Determine the (X, Y) coordinate at the center of the cell enclosing the given text.  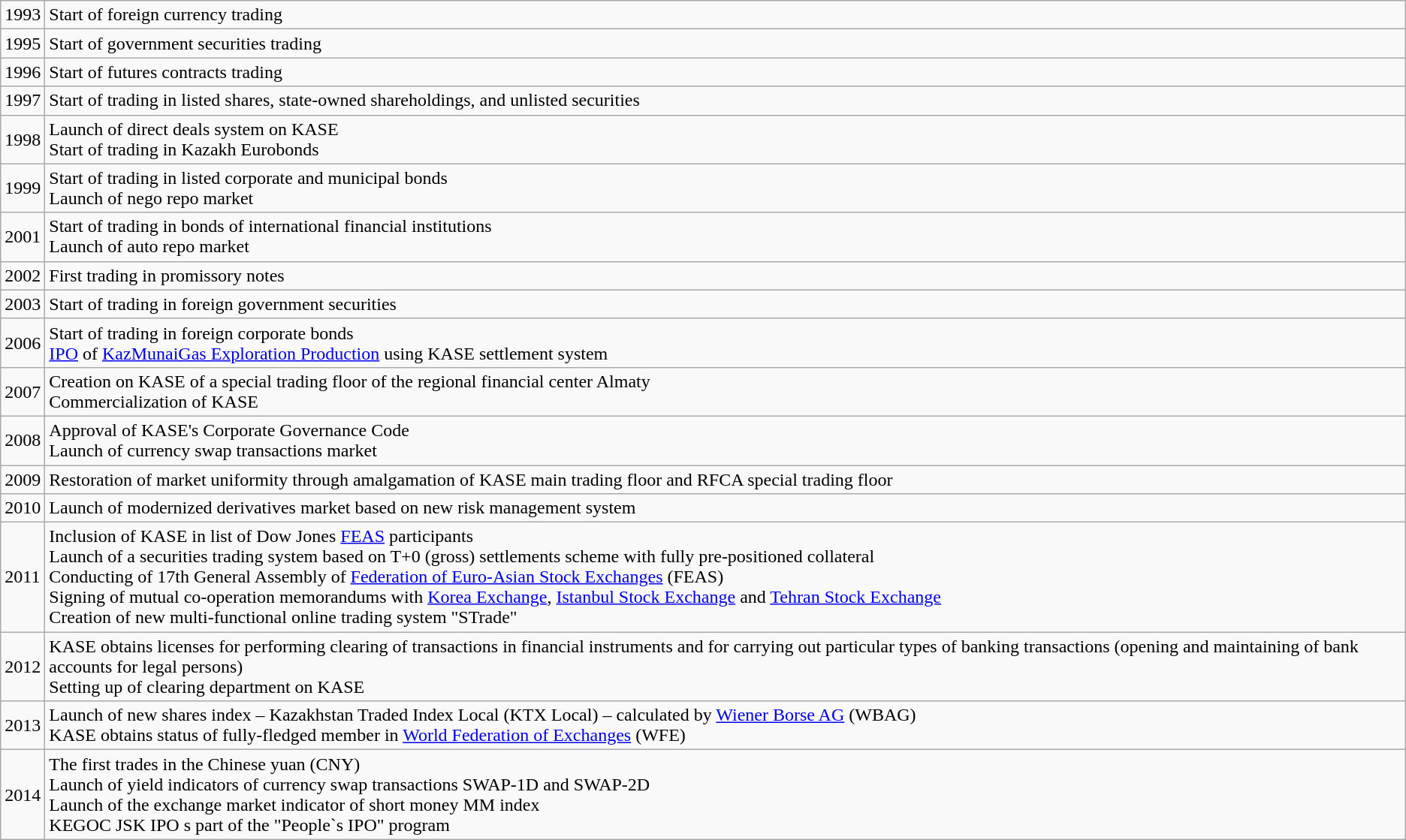
Launch of direct deals system on KASEStart of trading in Kazakh Eurobonds (726, 140)
1998 (23, 140)
2013 (23, 725)
2006 (23, 342)
2012 (23, 667)
Start of trading in listed shares, state-owned shareholdings, and unlisted securities (726, 101)
Start of foreign currency trading (726, 15)
Start of futures contracts trading (726, 72)
2002 (23, 275)
First trading in promissory notes (726, 275)
Launch of modernized derivatives market based on new risk management system (726, 508)
Start of trading in listed corporate and municipal bondsLaunch of nego repo market (726, 188)
Start of trading in bonds of international financial institutionsLaunch of auto repo market (726, 237)
2007 (23, 392)
Start of trading in foreign government securities (726, 304)
1996 (23, 72)
2014 (23, 794)
2003 (23, 304)
1993 (23, 15)
2010 (23, 508)
2009 (23, 480)
1999 (23, 188)
Start of government securities trading (726, 44)
Restoration of market uniformity through amalgamation of KASE main trading floor and RFCA special trading floor (726, 480)
1997 (23, 101)
2001 (23, 237)
2008 (23, 440)
1995 (23, 44)
Start of trading in foreign corporate bondsIPO of KazMunaiGas Exploration Production using KASE settlement system (726, 342)
2011 (23, 577)
Approval of KASE's Corporate Governance CodeLaunch of currency swap transactions market (726, 440)
Creation on KASE of a special trading floor of the regional financial center AlmatyCommercialization of KASE (726, 392)
